Output the [X, Y] coordinate of the center of the cell containing the given text.  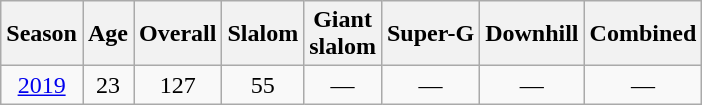
127 [178, 85]
Super-G [430, 34]
Season [42, 34]
Giantslalom [343, 34]
55 [263, 85]
Combined [643, 34]
23 [108, 85]
Age [108, 34]
2019 [42, 85]
Slalom [263, 34]
Downhill [532, 34]
Overall [178, 34]
